Search for the cell housing the specified text and yield its [X, Y] center coordinate. 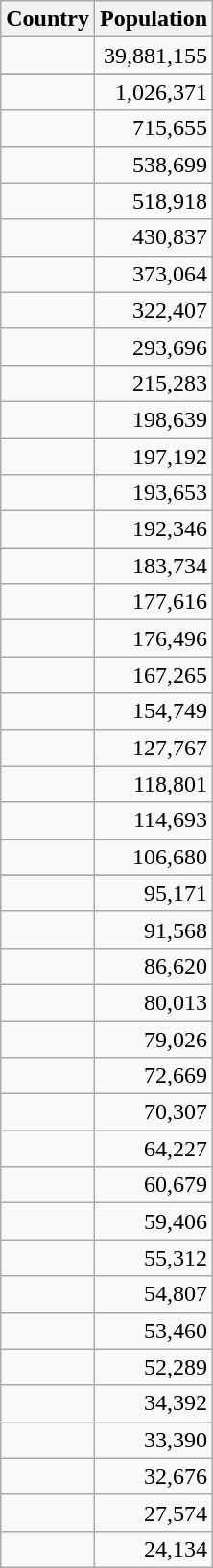
Population [154, 19]
59,406 [154, 1221]
154,749 [154, 711]
91,568 [154, 930]
86,620 [154, 966]
322,407 [154, 310]
55,312 [154, 1258]
176,496 [154, 638]
373,064 [154, 274]
Country [48, 19]
54,807 [154, 1294]
293,696 [154, 347]
27,574 [154, 1512]
1,026,371 [154, 92]
183,734 [154, 566]
53,460 [154, 1331]
52,289 [154, 1367]
72,669 [154, 1076]
95,171 [154, 893]
33,390 [154, 1440]
114,693 [154, 820]
715,655 [154, 128]
34,392 [154, 1403]
215,283 [154, 383]
70,307 [154, 1112]
430,837 [154, 237]
64,227 [154, 1149]
32,676 [154, 1476]
39,881,155 [154, 56]
60,679 [154, 1185]
79,026 [154, 1039]
197,192 [154, 457]
198,639 [154, 419]
24,134 [154, 1549]
538,699 [154, 165]
518,918 [154, 201]
167,265 [154, 675]
177,616 [154, 602]
193,653 [154, 493]
106,680 [154, 857]
80,013 [154, 1002]
127,767 [154, 748]
192,346 [154, 529]
118,801 [154, 784]
